Provide the (X, Y) coordinate of the cell's center where the given text is located.  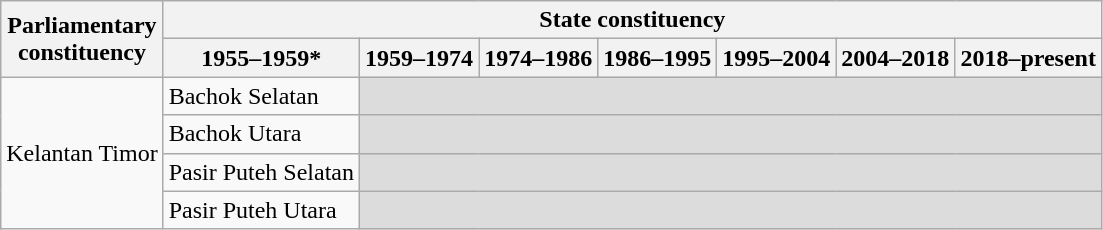
1995–2004 (776, 58)
Kelantan Timor (82, 153)
2018–present (1028, 58)
Pasir Puteh Utara (261, 210)
1955–1959* (261, 58)
Parliamentaryconstituency (82, 39)
Bachok Utara (261, 134)
1986–1995 (658, 58)
1959–1974 (420, 58)
State constituency (632, 20)
Pasir Puteh Selatan (261, 172)
Bachok Selatan (261, 96)
1974–1986 (538, 58)
2004–2018 (896, 58)
